Scan for the cell matching the given text and deliver its (X, Y) coordinate at center. 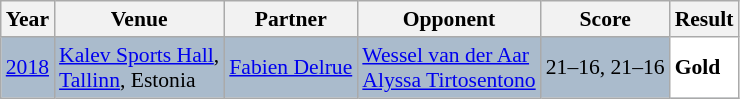
Venue (139, 19)
Opponent (448, 19)
Kalev Sports Hall,Tallinn, Estonia (139, 68)
Score (606, 19)
Wessel van der Aar Alyssa Tirtosentono (448, 68)
Gold (704, 68)
Partner (290, 19)
21–16, 21–16 (606, 68)
Year (28, 19)
Result (704, 19)
Fabien Delrue (290, 68)
2018 (28, 68)
